Capture the cell that displays the provided text and extract its (X, Y) central coordinate. 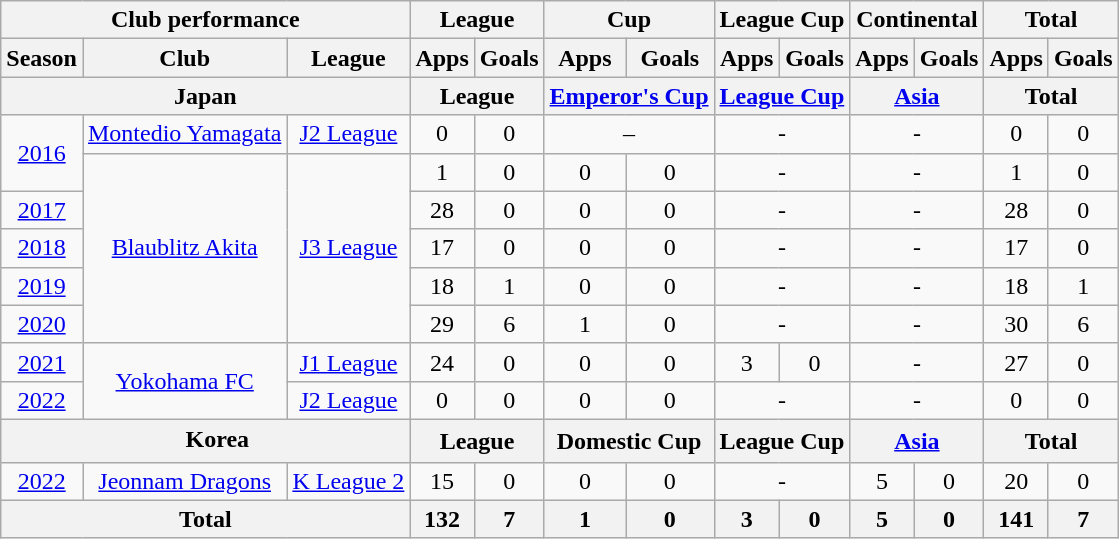
132 (442, 519)
15 (442, 481)
Japan (206, 96)
29 (442, 324)
24 (442, 362)
Club performance (206, 20)
2016 (42, 153)
Season (42, 58)
J1 League (348, 362)
2020 (42, 324)
27 (1016, 362)
Emperor's Cup (629, 96)
2017 (42, 210)
Continental (917, 20)
Montedio Yamagata (184, 134)
2021 (42, 362)
2018 (42, 248)
Domestic Cup (629, 440)
K League 2 (348, 481)
Yokohama FC (184, 381)
20 (1016, 481)
Cup (629, 20)
Club (184, 58)
Korea (206, 440)
Jeonnam Dragons (184, 481)
2019 (42, 286)
141 (1016, 519)
J3 League (348, 248)
30 (1016, 324)
– (629, 134)
Blaublitz Akita (184, 248)
